Search for the cell housing the specified text and yield its [X, Y] center coordinate. 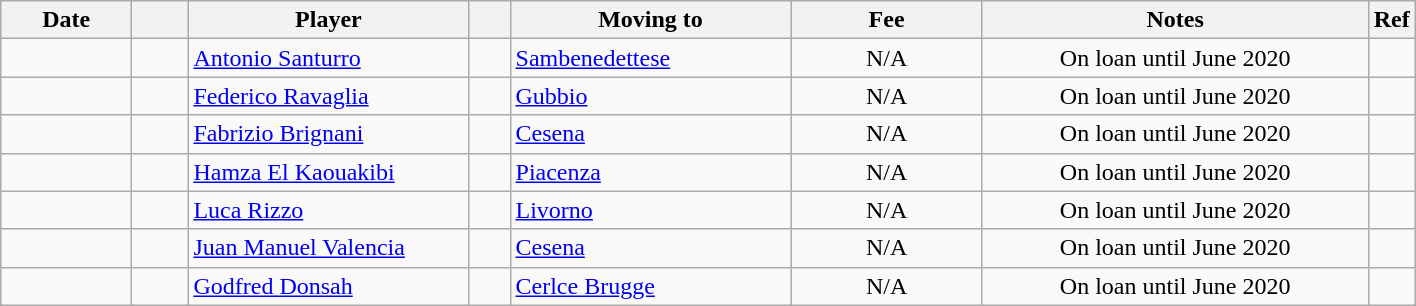
Notes [1175, 20]
Date [66, 20]
Piacenza [650, 172]
Player [328, 20]
Gubbio [650, 96]
Godfred Donsah [328, 286]
Juan Manuel Valencia [328, 248]
Sambenedettese [650, 58]
Ref [1392, 20]
Antonio Santurro [328, 58]
Federico Ravaglia [328, 96]
Luca Rizzo [328, 210]
Hamza El Kaouakibi [328, 172]
Cerlce Brugge [650, 286]
Moving to [650, 20]
Livorno [650, 210]
Fabrizio Brignani [328, 134]
Fee [886, 20]
